Provide the [x, y] coordinate of the cell's center where the given text is located.  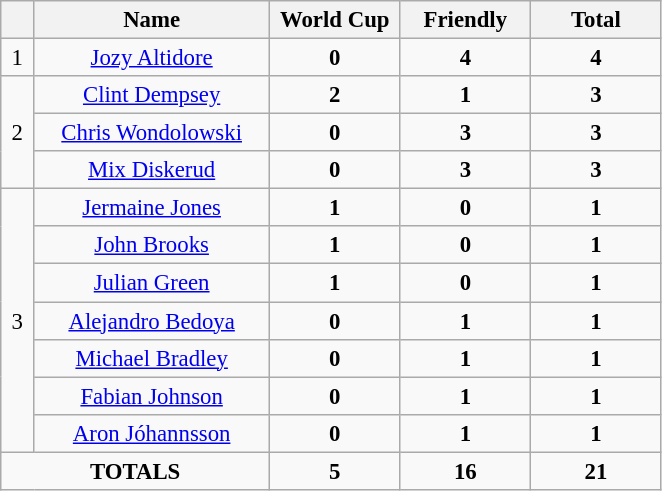
Aron Jóhannsson [152, 433]
Fabian Johnson [152, 396]
5 [334, 471]
Alejandro Bedoya [152, 321]
TOTALS [136, 471]
World Cup [334, 20]
Julian Green [152, 283]
Friendly [466, 20]
Total [596, 20]
Chris Wondolowski [152, 133]
Name [152, 20]
Jermaine Jones [152, 208]
21 [596, 471]
Clint Dempsey [152, 95]
John Brooks [152, 245]
Jozy Altidore [152, 58]
Michael Bradley [152, 358]
16 [466, 471]
Mix Diskerud [152, 170]
